Locate the cell with the specified text and output its (X, Y) center coordinate. 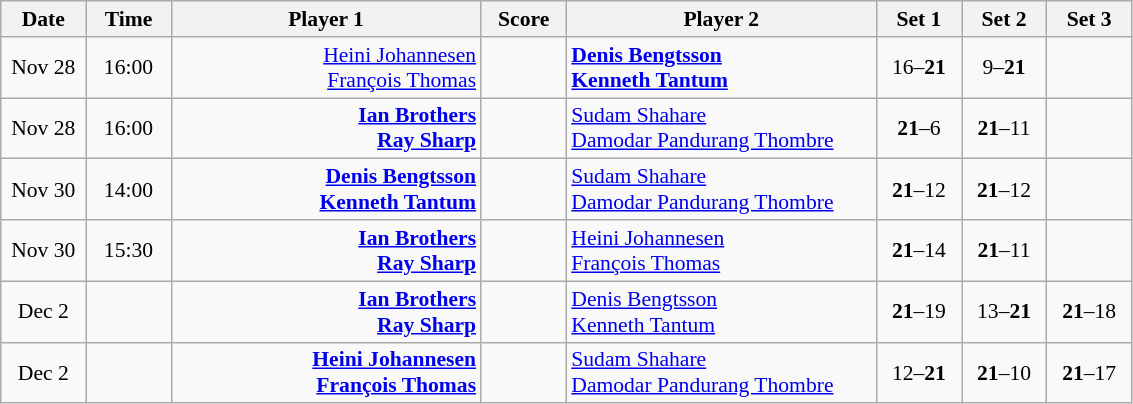
21–19 (918, 312)
Score (524, 19)
12–21 (918, 372)
Set 1 (918, 19)
13–21 (1004, 312)
Set 3 (1090, 19)
16–21 (918, 68)
Time (128, 19)
Date (44, 19)
21–6 (918, 128)
21–17 (1090, 372)
Player 2 (721, 19)
Set 2 (1004, 19)
21–10 (1004, 372)
15:30 (128, 250)
14:00 (128, 190)
Player 1 (326, 19)
21–14 (918, 250)
9–21 (1004, 68)
21–18 (1090, 312)
